Scan for the cell matching the given text and deliver its (x, y) coordinate at center. 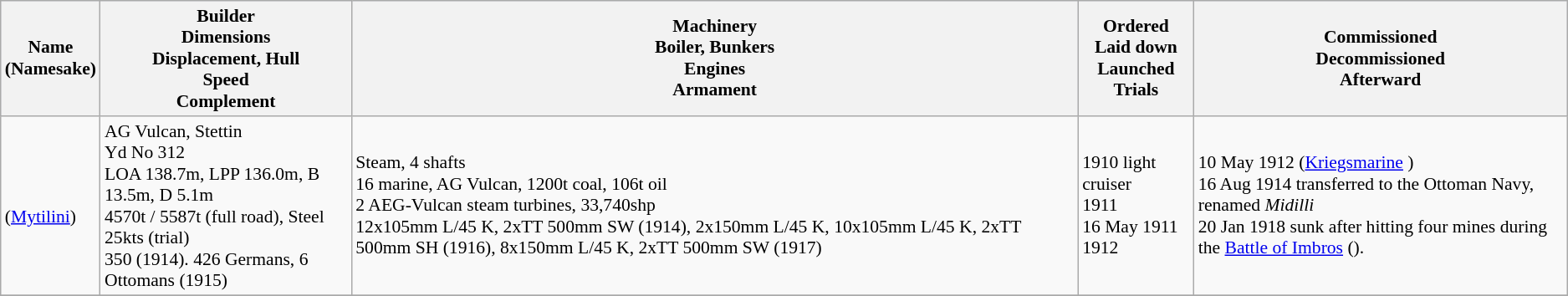
1910 light cruiser191116 May 19111912 (1136, 206)
BuilderDimensionsDisplacement, HullSpeedComplement (226, 59)
CommissionedDecommissionedAfterward (1381, 59)
(Mytilini) (50, 206)
Name(Namesake) (50, 59)
MachineryBoiler, BunkersEnginesArmament (714, 59)
OrderedLaid downLaunchedTrials (1136, 59)
